Return [X, Y] of the center of cell containing provided text 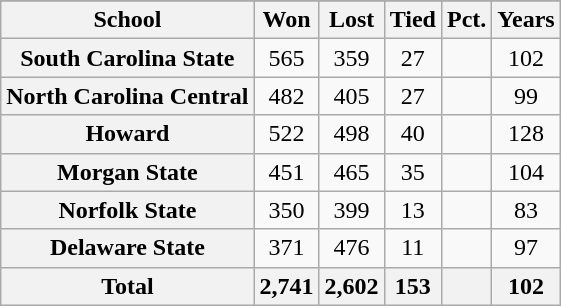
465 [352, 172]
Pct. [466, 20]
399 [352, 210]
40 [412, 134]
565 [286, 58]
104 [526, 172]
97 [526, 248]
522 [286, 134]
11 [412, 248]
350 [286, 210]
South Carolina State [128, 58]
128 [526, 134]
2,741 [286, 286]
482 [286, 96]
405 [352, 96]
153 [412, 286]
Delaware State [128, 248]
35 [412, 172]
13 [412, 210]
North Carolina Central [128, 96]
Won [286, 20]
371 [286, 248]
2,602 [352, 286]
Years [526, 20]
Morgan State [128, 172]
Norfolk State [128, 210]
99 [526, 96]
498 [352, 134]
451 [286, 172]
Total [128, 286]
83 [526, 210]
476 [352, 248]
359 [352, 58]
Lost [352, 20]
School [128, 20]
Tied [412, 20]
Howard [128, 134]
